From the cell containing the given text, extract its center point as (x, y) coordinate. 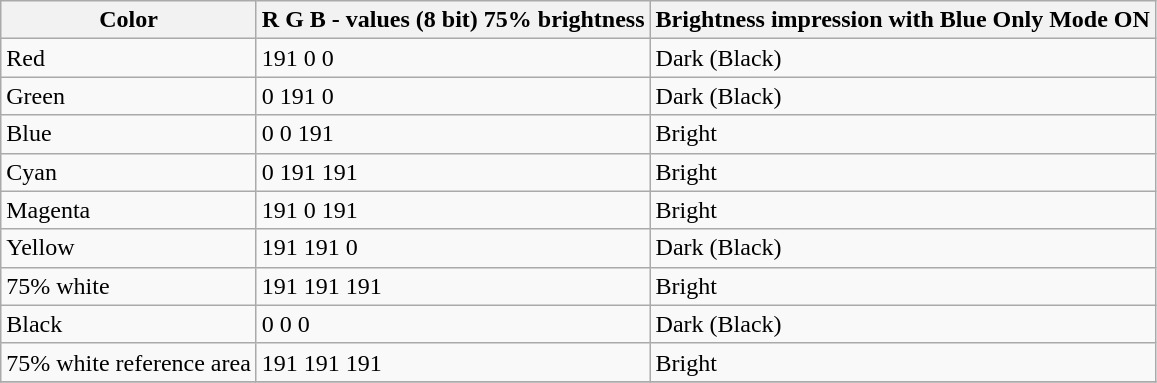
Black (129, 324)
Yellow (129, 248)
Red (129, 58)
0 0 0 (453, 324)
Color (129, 20)
0 191 191 (453, 172)
Blue (129, 134)
75% white (129, 286)
191 191 0 (453, 248)
191 0 0 (453, 58)
0 191 0 (453, 96)
Brightness impression with Blue Only Mode ON (902, 20)
75% white reference area (129, 362)
Cyan (129, 172)
0 0 191 (453, 134)
R G B - values (8 bit) 75% brightness (453, 20)
Magenta (129, 210)
191 0 191 (453, 210)
Green (129, 96)
